Provide the [X, Y] coordinate of the cell's center where the given text is located.  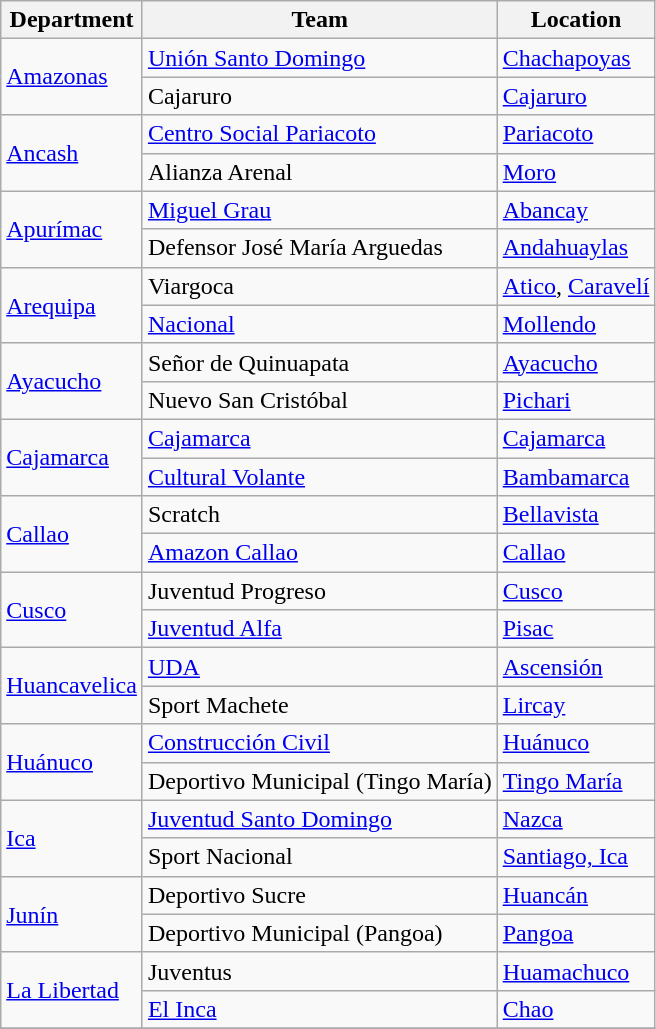
Junín [72, 914]
Chachapoyas [576, 58]
Unión Santo Domingo [320, 58]
Bambamarca [576, 477]
Ancash [72, 153]
Nuevo San Cristóbal [320, 400]
Bellavista [576, 515]
Pisac [576, 629]
Huancavelica [72, 686]
Deportivo Sucre [320, 895]
Chao [576, 1009]
Ascensión [576, 667]
Juventud Progreso [320, 591]
Huamachuco [576, 971]
Location [576, 20]
Team [320, 20]
Señor de Quinuapata [320, 362]
El Inca [320, 1009]
Cultural Volante [320, 477]
Sport Machete [320, 705]
Centro Social Pariacoto [320, 134]
Amazon Callao [320, 553]
Huancán [576, 895]
Nacional [320, 324]
Pangoa [576, 933]
Nazca [576, 819]
Apurímac [72, 229]
Juventud Alfa [320, 629]
Lircay [576, 705]
Arequipa [72, 305]
Amazonas [72, 77]
La Libertad [72, 990]
Sport Nacional [320, 857]
Ica [72, 838]
Moro [576, 172]
Juventud Santo Domingo [320, 819]
Abancay [576, 210]
Miguel Grau [320, 210]
Pariacoto [576, 134]
Department [72, 20]
Mollendo [576, 324]
Andahuaylas [576, 248]
Deportivo Municipal (Tingo María) [320, 781]
Alianza Arenal [320, 172]
Tingo María [576, 781]
Scratch [320, 515]
Pichari [576, 400]
Defensor José María Arguedas [320, 248]
Atico, Caravelí [576, 286]
Santiago, Ica [576, 857]
Deportivo Municipal (Pangoa) [320, 933]
Construcción Civil [320, 743]
UDA [320, 667]
Juventus [320, 971]
Viargoca [320, 286]
